Return the [x, y] coordinate for the center point of the cell that contains the specified text.  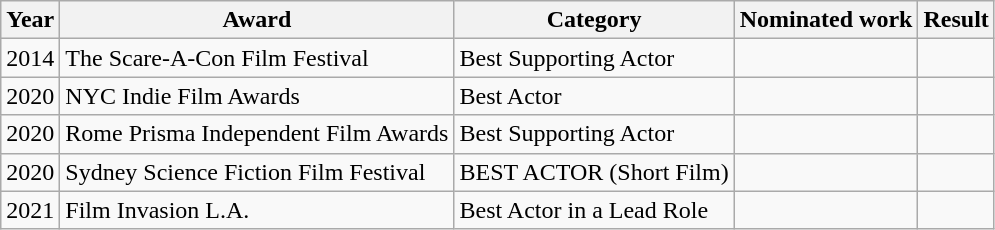
2021 [30, 210]
Result [956, 20]
2014 [30, 58]
Award [257, 20]
Year [30, 20]
Best Actor [594, 96]
The Scare-A-Con Film Festival [257, 58]
Category [594, 20]
Film Invasion L.A. [257, 210]
NYC Indie Film Awards [257, 96]
Nominated work [826, 20]
Sydney Science Fiction Film Festival [257, 172]
BEST ACTOR (Short Film) [594, 172]
Rome Prisma Independent Film Awards [257, 134]
Best Actor in a Lead Role [594, 210]
